Capture the cell that displays the provided text and extract its [x, y] central coordinate. 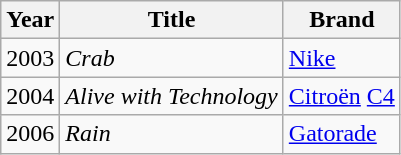
2004 [30, 96]
2003 [30, 58]
Crab [172, 58]
Title [172, 20]
2006 [30, 134]
Nike [342, 58]
Rain [172, 134]
Brand [342, 20]
Gatorade [342, 134]
Citroën C4 [342, 96]
Year [30, 20]
Alive with Technology [172, 96]
